From the cell containing the given text, extract its center point as [X, Y] coordinate. 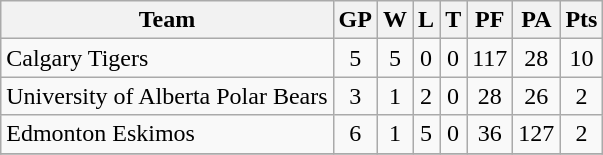
University of Alberta Polar Bears [167, 96]
10 [582, 58]
Pts [582, 20]
GP [355, 20]
36 [490, 134]
6 [355, 134]
Calgary Tigers [167, 58]
PA [536, 20]
117 [490, 58]
Team [167, 20]
PF [490, 20]
127 [536, 134]
L [426, 20]
T [454, 20]
Edmonton Eskimos [167, 134]
26 [536, 96]
W [394, 20]
3 [355, 96]
